From the cell containing the given text, extract its center point as (x, y) coordinate. 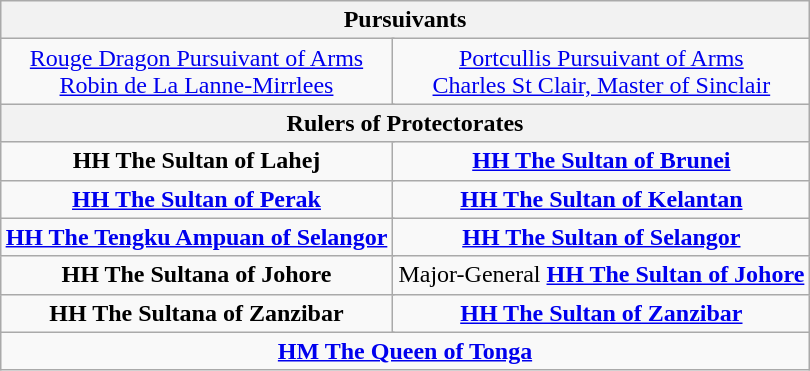
HH The Sultana of Zanzibar (196, 313)
HH The Sultan of Zanzibar (602, 313)
Pursuivants (405, 20)
HH The Sultana of Johore (196, 275)
Major-General HH The Sultan of Johore (602, 275)
HM The Queen of Tonga (405, 351)
Rulers of Protectorates (405, 123)
Rouge Dragon Pursuivant of ArmsRobin de La Lanne-Mirrlees (196, 72)
HH The Sultan of Brunei (602, 161)
HH The Sultan of Lahej (196, 161)
HH The Tengku Ampuan of Selangor (196, 237)
HH The Sultan of Perak (196, 199)
HH The Sultan of Kelantan (602, 199)
Portcullis Pursuivant of ArmsCharles St Clair, Master of Sinclair (602, 72)
HH The Sultan of Selangor (602, 237)
